Locate the cell with the specified text and output its [X, Y] center coordinate. 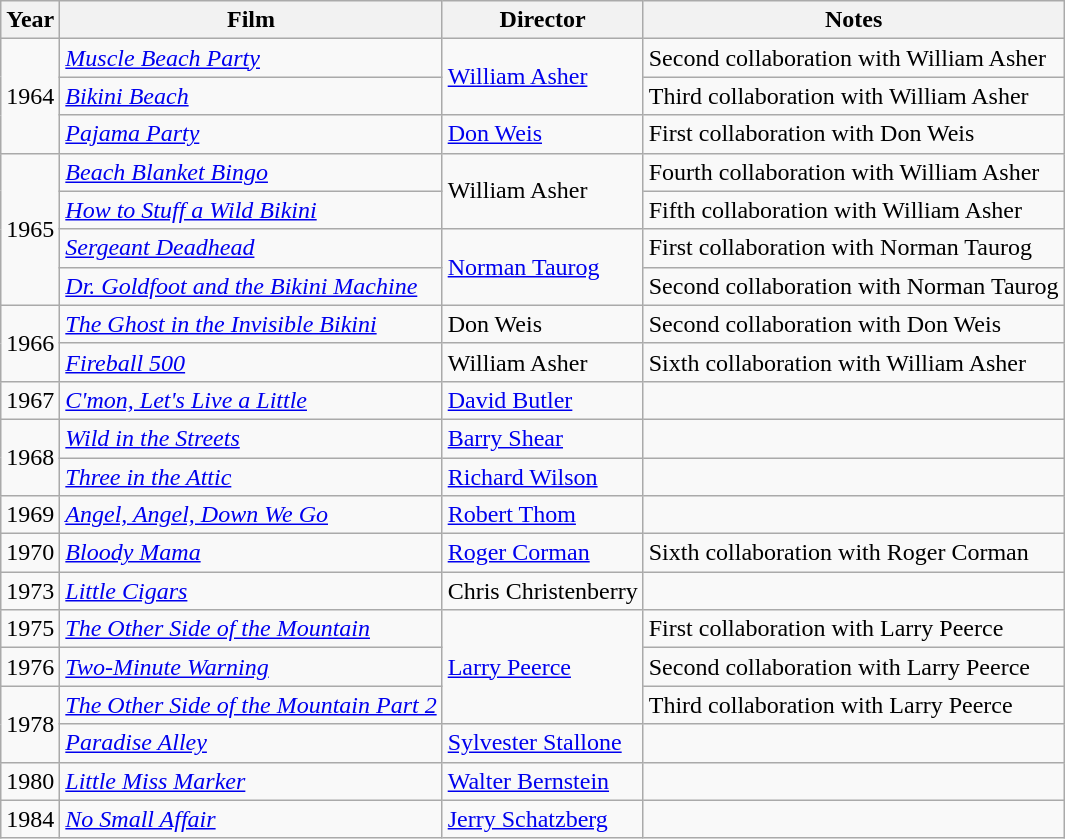
1984 [30, 819]
Sergeant Deadhead [251, 248]
Robert Thom [542, 515]
How to Stuff a Wild Bikini [251, 210]
Muscle Beach Party [251, 58]
Richard Wilson [542, 477]
Sylvester Stallone [542, 743]
Fireball 500 [251, 362]
1967 [30, 400]
Fifth collaboration with William Asher [854, 210]
No Small Affair [251, 819]
Paradise Alley [251, 743]
Director [542, 20]
Sixth collaboration with Roger Corman [854, 553]
Second collaboration with William Asher [854, 58]
Beach Blanket Bingo [251, 172]
Notes [854, 20]
Walter Bernstein [542, 781]
Fourth collaboration with William Asher [854, 172]
Three in the Attic [251, 477]
1965 [30, 229]
The Ghost in the Invisible Bikini [251, 324]
1966 [30, 343]
First collaboration with Norman Taurog [854, 248]
Barry Shear [542, 438]
1976 [30, 667]
1973 [30, 591]
Second collaboration with Don Weis [854, 324]
C'mon, Let's Live a Little [251, 400]
Third collaboration with Larry Peerce [854, 705]
1964 [30, 96]
Second collaboration with Larry Peerce [854, 667]
David Butler [542, 400]
Bloody Mama [251, 553]
Roger Corman [542, 553]
The Other Side of the Mountain Part 2 [251, 705]
1980 [30, 781]
Third collaboration with William Asher [854, 96]
1975 [30, 629]
1970 [30, 553]
Sixth collaboration with William Asher [854, 362]
Second collaboration with Norman Taurog [854, 286]
1969 [30, 515]
Larry Peerce [542, 667]
Wild in the Streets [251, 438]
First collaboration with Larry Peerce [854, 629]
Norman Taurog [542, 267]
First collaboration with Don Weis [854, 134]
The Other Side of the Mountain [251, 629]
1978 [30, 724]
Little Miss Marker [251, 781]
Angel, Angel, Down We Go [251, 515]
Pajama Party [251, 134]
Little Cigars [251, 591]
1968 [30, 457]
Chris Christenberry [542, 591]
Film [251, 20]
Jerry Schatzberg [542, 819]
Two-Minute Warning [251, 667]
Year [30, 20]
Dr. Goldfoot and the Bikini Machine [251, 286]
Bikini Beach [251, 96]
